Scan for the cell matching the given text and deliver its (x, y) coordinate at center. 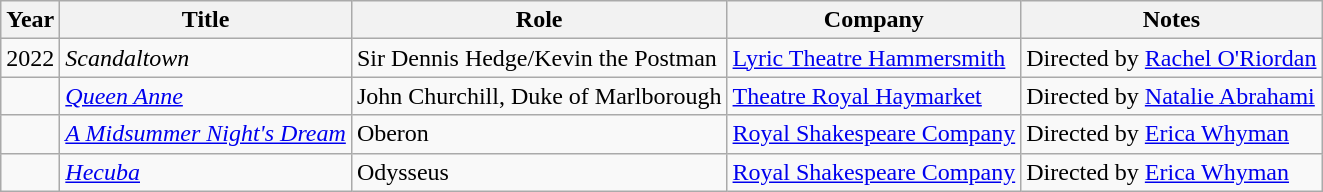
Lyric Theatre Hammersmith (874, 58)
Year (30, 20)
A Midsummer Night's Dream (206, 134)
Theatre Royal Haymarket (874, 96)
Sir Dennis Hedge/Kevin the Postman (539, 58)
Role (539, 20)
Oberon (539, 134)
John Churchill, Duke of Marlborough (539, 96)
Directed by Rachel O'Riordan (1172, 58)
Title (206, 20)
2022 (30, 58)
Odysseus (539, 172)
Company (874, 20)
Scandaltown (206, 58)
Hecuba (206, 172)
Directed by Natalie Abrahami (1172, 96)
Queen Anne (206, 96)
Notes (1172, 20)
